Return (X, Y) of the center of cell containing provided text 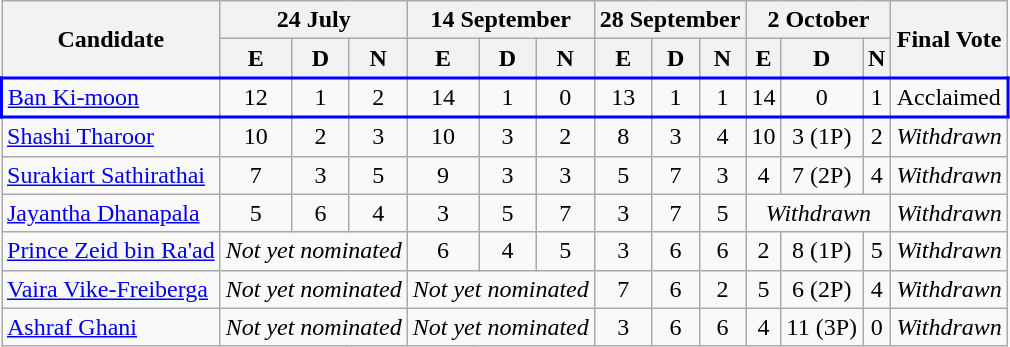
12 (256, 98)
Surakiart Sathirathai (112, 175)
3 (1P) (822, 136)
14 September (500, 20)
28 September (670, 20)
Ashraf Ghani (112, 327)
2 October (818, 20)
24 July (314, 20)
Acclaimed (949, 98)
Jayantha Dhanapala (112, 213)
11 (3P) (822, 327)
Prince Zeid bin Ra'ad (112, 251)
8 (623, 136)
9 (442, 175)
Shashi Tharoor (112, 136)
7 (2P) (822, 175)
Final Vote (949, 40)
6 (2P) (822, 289)
Vaira Vike-Freiberga (112, 289)
Ban Ki-moon (112, 98)
Candidate (112, 40)
8 (1P) (822, 251)
13 (623, 98)
